Scan for the cell matching the given text and deliver its [x, y] coordinate at center. 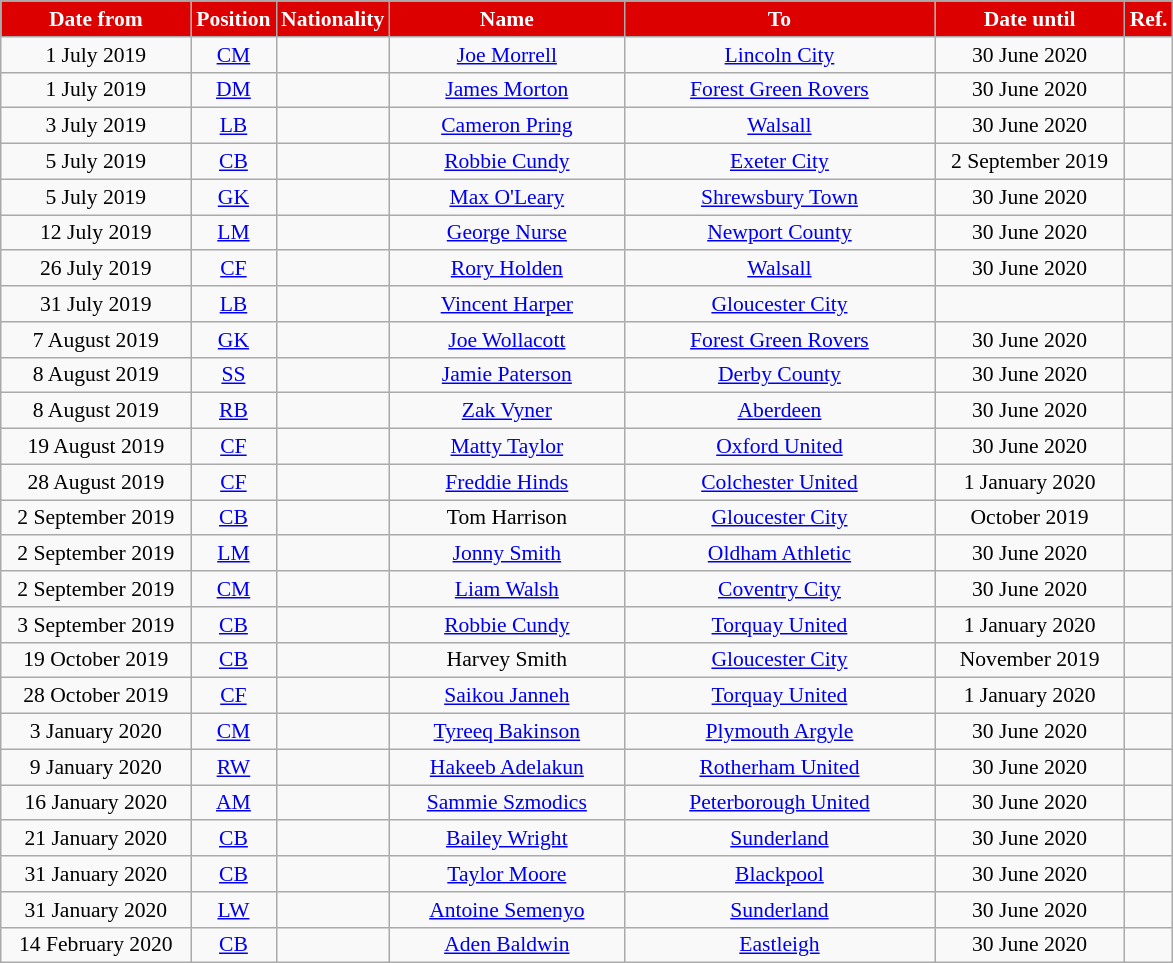
Nationality [332, 19]
28 October 2019 [96, 696]
Sammie Szmodics [506, 803]
Exeter City [779, 162]
3 September 2019 [96, 625]
Plymouth Argyle [779, 732]
James Morton [506, 90]
Vincent Harper [506, 304]
Rory Holden [506, 269]
To [779, 19]
9 January 2020 [96, 767]
Zak Vyner [506, 411]
DM [234, 90]
21 January 2020 [96, 839]
26 July 2019 [96, 269]
Taylor Moore [506, 874]
3 January 2020 [96, 732]
Antoine Semenyo [506, 910]
Coventry City [779, 589]
Tyreeq Bakinson [506, 732]
RW [234, 767]
Oldham Athletic [779, 554]
October 2019 [1030, 518]
Bailey Wright [506, 839]
Newport County [779, 233]
Position [234, 19]
Tom Harrison [506, 518]
14 February 2020 [96, 945]
Joe Wollacott [506, 340]
Colchester United [779, 482]
Ref. [1149, 19]
7 August 2019 [96, 340]
Liam Walsh [506, 589]
AM [234, 803]
12 July 2019 [96, 233]
Derby County [779, 375]
Cameron Pring [506, 126]
Jonny Smith [506, 554]
Harvey Smith [506, 660]
Lincoln City [779, 55]
Oxford United [779, 447]
19 October 2019 [96, 660]
Hakeeb Adelakun [506, 767]
George Nurse [506, 233]
Matty Taylor [506, 447]
Name [506, 19]
LW [234, 910]
Saikou Janneh [506, 696]
Rotherham United [779, 767]
Shrewsbury Town [779, 197]
19 August 2019 [96, 447]
Eastleigh [779, 945]
SS [234, 375]
Aden Baldwin [506, 945]
Date from [96, 19]
Max O'Leary [506, 197]
16 January 2020 [96, 803]
31 July 2019 [96, 304]
Blackpool [779, 874]
Aberdeen [779, 411]
28 August 2019 [96, 482]
Jamie Paterson [506, 375]
Joe Morrell [506, 55]
Date until [1030, 19]
November 2019 [1030, 660]
RB [234, 411]
Freddie Hinds [506, 482]
3 July 2019 [96, 126]
Peterborough United [779, 803]
